From the cell containing the given text, extract its center point as (x, y) coordinate. 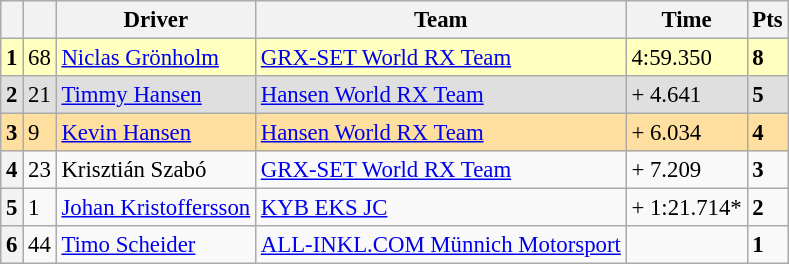
KYB EKS JC (440, 208)
Driver (156, 20)
Time (686, 20)
6 (12, 245)
68 (40, 58)
+ 7.209 (686, 170)
Kevin Hansen (156, 133)
ALL-INKL.COM Münnich Motorsport (440, 245)
+ 1:21.714* (686, 208)
Team (440, 20)
8 (768, 58)
23 (40, 170)
Pts (768, 20)
21 (40, 95)
+ 4.641 (686, 95)
+ 6.034 (686, 133)
Timmy Hansen (156, 95)
44 (40, 245)
4:59.350 (686, 58)
Niclas Grönholm (156, 58)
9 (40, 133)
Timo Scheider (156, 245)
Krisztián Szabó (156, 170)
Johan Kristoffersson (156, 208)
